Capture the cell that displays the provided text and extract its (x, y) central coordinate. 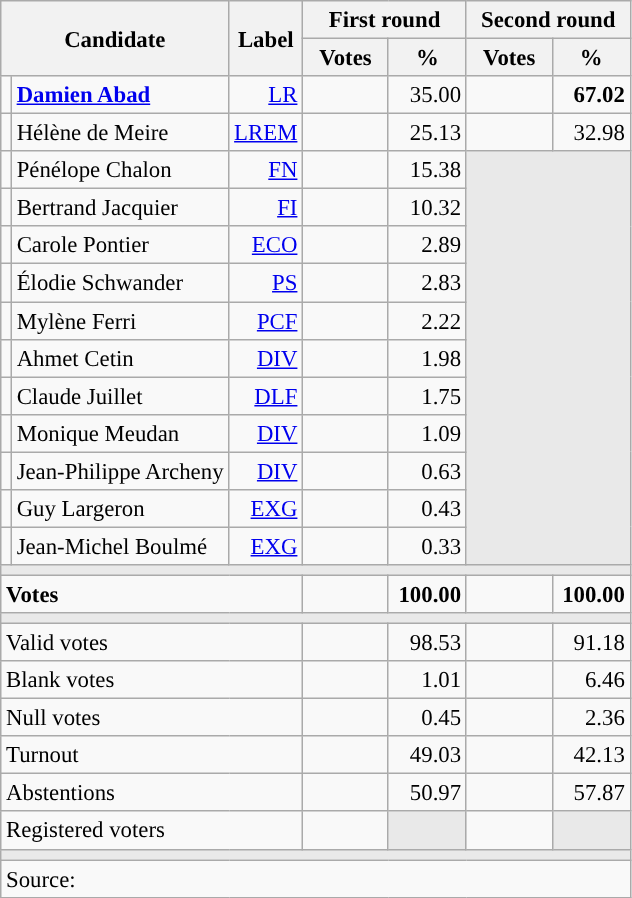
Blank votes (152, 680)
Source: (316, 879)
Abstentions (152, 793)
35.00 (427, 95)
Candidate (115, 38)
32.98 (591, 133)
Guy Largeron (120, 509)
0.45 (427, 718)
Valid votes (152, 643)
Carole Pontier (120, 245)
FI (266, 208)
57.87 (591, 793)
1.98 (427, 358)
91.18 (591, 643)
Bertrand Jacquier (120, 208)
Ahmet Cetin (120, 358)
Monique Meudan (120, 433)
6.46 (591, 680)
50.97 (427, 793)
Damien Abad (120, 95)
2.36 (591, 718)
Hélène de Meire (120, 133)
98.53 (427, 643)
Jean-Michel Boulmé (120, 546)
25.13 (427, 133)
49.03 (427, 755)
15.38 (427, 170)
10.32 (427, 208)
Null votes (152, 718)
Mylène Ferri (120, 321)
1.01 (427, 680)
Élodie Schwander (120, 283)
0.63 (427, 471)
67.02 (591, 95)
Second round (548, 20)
42.13 (591, 755)
ECO (266, 245)
Jean-Philippe Archeny (120, 471)
0.43 (427, 509)
2.22 (427, 321)
PCF (266, 321)
1.09 (427, 433)
0.33 (427, 546)
PS (266, 283)
First round (385, 20)
LREM (266, 133)
2.83 (427, 283)
LR (266, 95)
Claude Juillet (120, 396)
Label (266, 38)
Turnout (152, 755)
2.89 (427, 245)
DLF (266, 396)
Registered voters (152, 831)
Pénélope Chalon (120, 170)
1.75 (427, 396)
FN (266, 170)
